Return (x, y) of the center of cell containing provided text 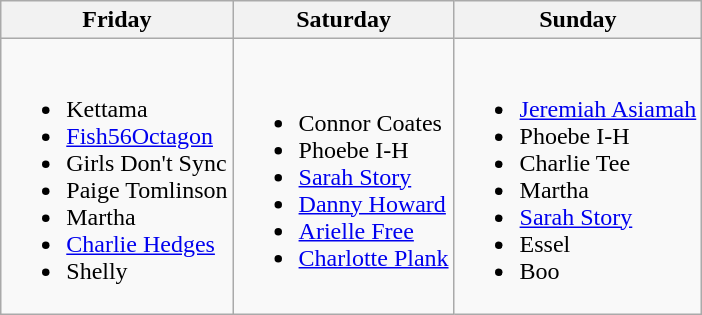
Saturday (344, 20)
Connor CoatesPhoebe I-HSarah StoryDanny HowardArielle FreeCharlotte Plank (344, 176)
Sunday (578, 20)
KettamaFish56OctagonGirls Don't SyncPaige TomlinsonMarthaCharlie HedgesShelly (117, 176)
Friday (117, 20)
Jeremiah AsiamahPhoebe I-HCharlie TeeMarthaSarah StoryEsselBoo (578, 176)
